Pinpoint the cell where the given text exists, returning its [X, Y] midpoint coordinate. 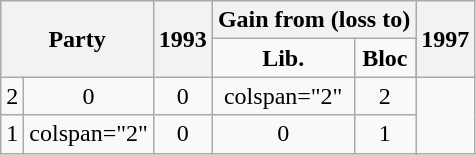
Bloc [385, 58]
1993 [182, 39]
1997 [446, 39]
Lib. [283, 58]
Gain from (loss to) [314, 20]
Party [78, 39]
